Output the [X, Y] coordinate of the center of the cell containing the given text.  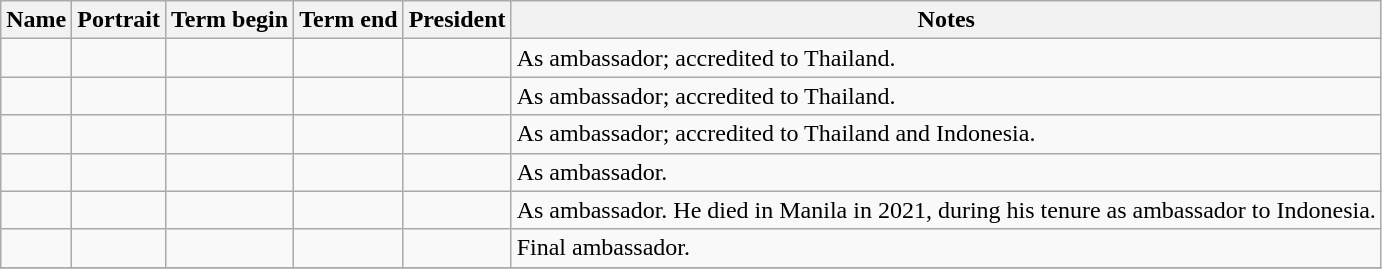
Term end [349, 20]
Portrait [119, 20]
As ambassador; accredited to Thailand and Indonesia. [946, 134]
As ambassador. He died in Manila in 2021, during his tenure as ambassador to Indonesia. [946, 210]
Notes [946, 20]
As ambassador. [946, 172]
Term begin [229, 20]
Name [36, 20]
President [457, 20]
Final ambassador. [946, 248]
